For the text-containing cell, return its midpoint in [x, y] coordinate format. 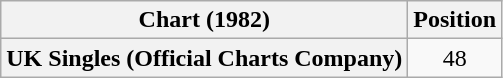
UK Singles (Official Charts Company) [204, 58]
Position [455, 20]
Chart (1982) [204, 20]
48 [455, 58]
